Search for the cell housing the specified text and yield its (X, Y) center coordinate. 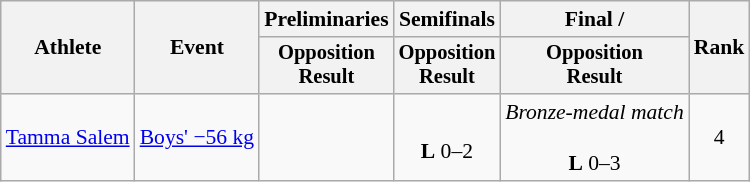
Athlete (68, 48)
Final / (594, 19)
Preliminaries (326, 19)
Bronze-medal matchL 0–3 (594, 138)
Boys' −56 kg (198, 138)
L 0–2 (448, 138)
Tamma Salem (68, 138)
Rank (720, 48)
Semifinals (448, 19)
4 (720, 138)
Event (198, 48)
